Provide the [x, y] coordinate of the cell's center where the given text is located.  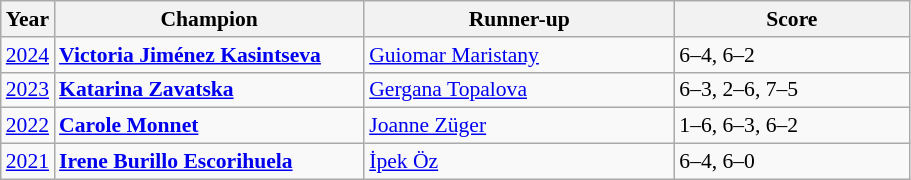
Runner-up [519, 19]
2021 [28, 162]
2024 [28, 55]
Irene Burillo Escorihuela [209, 162]
6–4, 6–0 [792, 162]
Joanne Züger [519, 126]
6–3, 2–6, 7–5 [792, 90]
Victoria Jiménez Kasintseva [209, 55]
Score [792, 19]
Guiomar Maristany [519, 55]
Katarina Zavatska [209, 90]
Year [28, 19]
Carole Monnet [209, 126]
1–6, 6–3, 6–2 [792, 126]
Champion [209, 19]
İpek Öz [519, 162]
2022 [28, 126]
2023 [28, 90]
Gergana Topalova [519, 90]
6–4, 6–2 [792, 55]
